Pinpoint the cell where the given text exists, returning its (X, Y) midpoint coordinate. 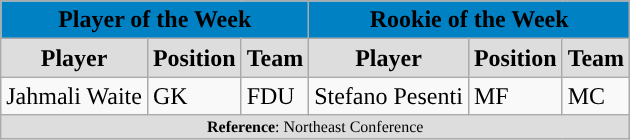
MF (515, 96)
Jahmali Waite (74, 96)
Rookie of the Week (470, 20)
Stefano Pesenti (389, 96)
GK (194, 96)
FDU (275, 96)
Player of the Week (155, 20)
Reference: Northeast Conference (316, 127)
MC (596, 96)
